Locate the cell with the specified text and output its (X, Y) center coordinate. 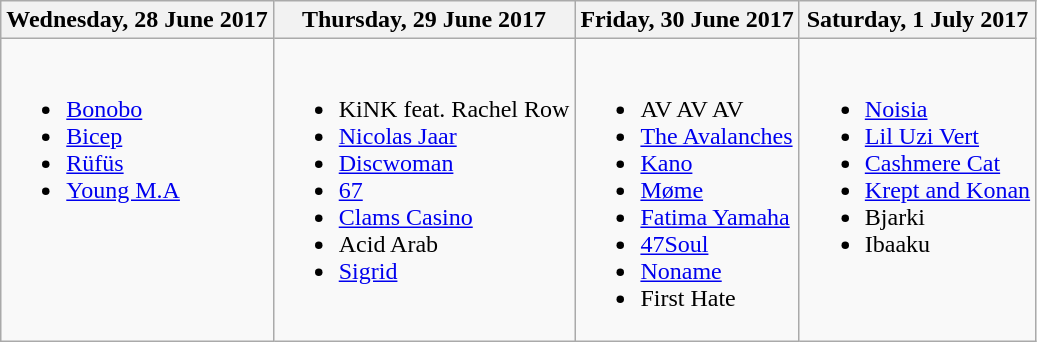
Wednesday, 28 June 2017 (137, 20)
KiNK feat. Rachel RowNicolas JaarDiscwoman67Clams CasinoAcid ArabSigrid (424, 190)
Friday, 30 June 2017 (687, 20)
BonoboBicepRüfüsYoung M.A (137, 190)
NoisiaLil Uzi VertCashmere CatKrept and KonanBjarkiIbaaku (917, 190)
AV AV AVThe AvalanchesKanoMømeFatima Yamaha47SoulNonameFirst Hate (687, 190)
Thursday, 29 June 2017 (424, 20)
Saturday, 1 July 2017 (917, 20)
